Output the [x, y] coordinate of the center of the cell containing the given text.  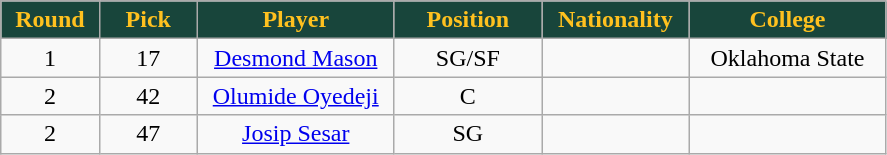
SG [468, 134]
Round [50, 20]
Player [296, 20]
C [468, 96]
42 [148, 96]
Position [468, 20]
College [788, 20]
17 [148, 58]
SG/SF [468, 58]
1 [50, 58]
Desmond Mason [296, 58]
Nationality [616, 20]
Josip Sesar [296, 134]
47 [148, 134]
Olumide Oyedeji [296, 96]
Pick [148, 20]
Oklahoma State [788, 58]
